Pinpoint the cell where the given text exists, returning its [X, Y] midpoint coordinate. 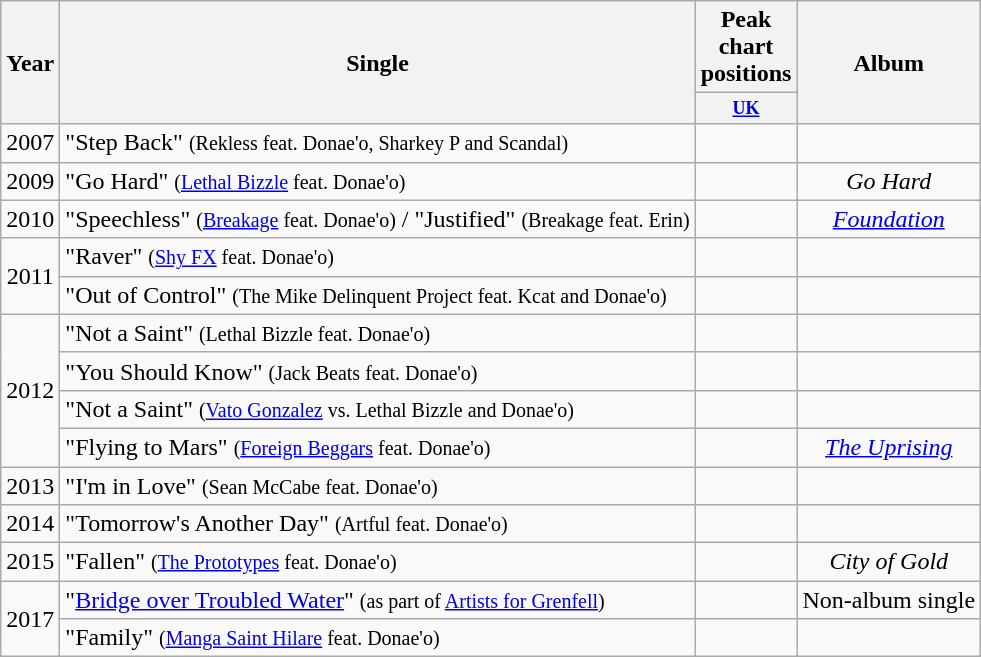
"Flying to Mars" (Foreign Beggars feat. Donae'o) [378, 447]
"Out of Control" (The Mike Delinquent Project feat. Kcat and Donae'o) [378, 295]
2009 [30, 181]
Non-album single [889, 600]
"Raver" (Shy FX feat. Donae'o) [378, 257]
2012 [30, 390]
The Uprising [889, 447]
Peak chart positions [746, 47]
2013 [30, 486]
"You Should Know" (Jack Beats feat. Donae'o) [378, 371]
"Bridge over Troubled Water" (as part of Artists for Grenfell) [378, 600]
2015 [30, 562]
"Speechless" (Breakage feat. Donae'o) / "Justified" (Breakage feat. Erin) [378, 219]
2011 [30, 276]
"Family" (Manga Saint Hilare feat. Donae'o) [378, 638]
Foundation [889, 219]
"Step Back" (Rekless feat. Donae'o, Sharkey P and Scandal) [378, 143]
"Not a Saint" (Lethal Bizzle feat. Donae'o) [378, 333]
UK [746, 108]
Go Hard [889, 181]
"Tomorrow's Another Day" (Artful feat. Donae'o) [378, 524]
Year [30, 62]
Album [889, 62]
"I'm in Love" (Sean McCabe feat. Donae'o) [378, 486]
2017 [30, 619]
City of Gold [889, 562]
"Not a Saint" (Vato Gonzalez vs. Lethal Bizzle and Donae'o) [378, 409]
"Go Hard" (Lethal Bizzle feat. Donae'o) [378, 181]
"Fallen" (The Prototypes feat. Donae'o) [378, 562]
2014 [30, 524]
2007 [30, 143]
Single [378, 62]
2010 [30, 219]
